Determine the [X, Y] coordinate at the center of the cell enclosing the given text.  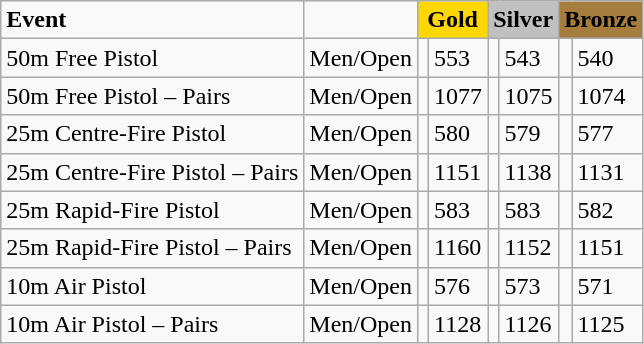
1131 [608, 172]
25m Rapid-Fire Pistol [152, 210]
1126 [529, 324]
571 [608, 286]
540 [608, 58]
1125 [608, 324]
1075 [529, 96]
Silver [524, 20]
582 [608, 210]
25m Centre-Fire Pistol – Pairs [152, 172]
25m Rapid-Fire Pistol – Pairs [152, 248]
1128 [458, 324]
1160 [458, 248]
1077 [458, 96]
576 [458, 286]
Gold [453, 20]
1138 [529, 172]
577 [608, 134]
Bronze [601, 20]
1152 [529, 248]
10m Air Pistol [152, 286]
1074 [608, 96]
579 [529, 134]
580 [458, 134]
25m Centre-Fire Pistol [152, 134]
10m Air Pistol – Pairs [152, 324]
50m Free Pistol [152, 58]
553 [458, 58]
543 [529, 58]
573 [529, 286]
Event [152, 20]
50m Free Pistol – Pairs [152, 96]
